Locate the cell with the specified text and output its [X, Y] center coordinate. 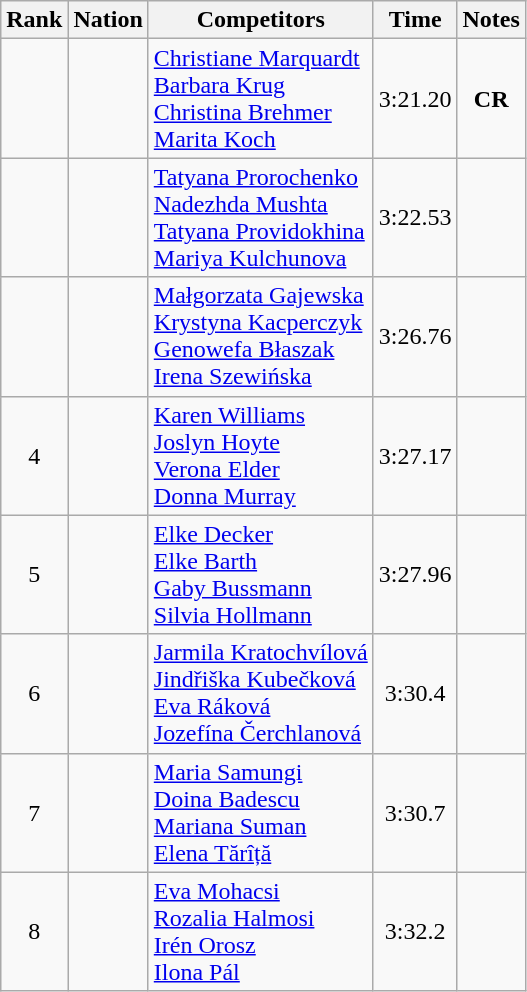
3:30.7 [415, 812]
6 [34, 694]
7 [34, 812]
3:21.20 [415, 98]
4 [34, 456]
Notes [491, 20]
Karen WilliamsJoslyn HoyteVerona ElderDonna Murray [260, 456]
Tatyana ProrochenkoNadezhda MushtaTatyana ProvidokhinaMariya Kulchunova [260, 218]
Competitors [260, 20]
3:26.76 [415, 336]
3:30.4 [415, 694]
Time [415, 20]
3:27.17 [415, 456]
3:32.2 [415, 932]
5 [34, 574]
Małgorzata GajewskaKrystyna KacperczykGenowefa BłaszakIrena Szewińska [260, 336]
Nation [108, 20]
Christiane MarquardtBarbara KrugChristina BrehmerMarita Koch [260, 98]
8 [34, 932]
3:22.53 [415, 218]
Elke DeckerElke BarthGaby BussmannSilvia Hollmann [260, 574]
Jarmila KratochvílováJindřiška KubečkováEva RákováJozefína Čerchlanová [260, 694]
Eva MohacsiRozalia HalmosiIrén OroszIlona Pál [260, 932]
Rank [34, 20]
3:27.96 [415, 574]
CR [491, 98]
Maria SamungiDoina BadescuMariana SumanElena Tărîță [260, 812]
